From the cell containing the given text, extract its center point as [x, y] coordinate. 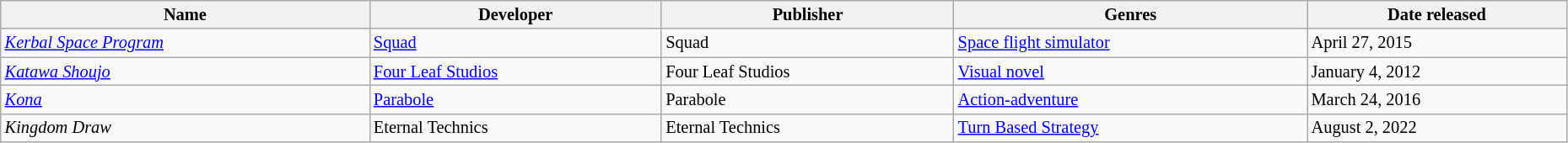
January 4, 2012 [1437, 71]
Kerbal Space Program [186, 43]
Publisher [807, 14]
Space flight simulator [1130, 43]
Turn Based Strategy [1130, 128]
Date released [1437, 14]
Kingdom Draw [186, 128]
Name [186, 14]
April 27, 2015 [1437, 43]
Visual novel [1130, 71]
Action-adventure [1130, 99]
Katawa Shoujo [186, 71]
Kona [186, 99]
Genres [1130, 14]
Developer [515, 14]
August 2, 2022 [1437, 128]
March 24, 2016 [1437, 99]
